Determine the (X, Y) coordinate at the center of the cell enclosing the given text.  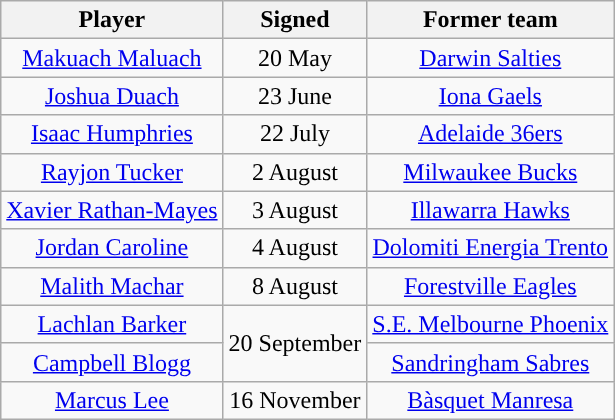
Sandringham Sabres (490, 362)
8 August (295, 286)
Adelaide 36ers (490, 134)
Iona Gaels (490, 96)
Makuach Maluach (112, 58)
Bàsquet Manresa (490, 400)
Signed (295, 20)
Malith Machar (112, 286)
22 July (295, 134)
2 August (295, 172)
Marcus Lee (112, 400)
Dolomiti Energia Trento (490, 248)
Rayjon Tucker (112, 172)
Isaac Humphries (112, 134)
Jordan Caroline (112, 248)
20 September (295, 343)
23 June (295, 96)
Forestville Eagles (490, 286)
16 November (295, 400)
Player (112, 20)
Xavier Rathan-Mayes (112, 210)
S.E. Melbourne Phoenix (490, 324)
Illawarra Hawks (490, 210)
Campbell Blogg (112, 362)
3 August (295, 210)
Milwaukee Bucks (490, 172)
Joshua Duach (112, 96)
Former team (490, 20)
Darwin Salties (490, 58)
Lachlan Barker (112, 324)
4 August (295, 248)
20 May (295, 58)
